Provide the (X, Y) coordinate of the cell's center where the given text is located.  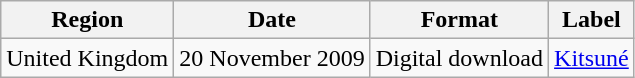
Region (88, 20)
Label (592, 20)
United Kingdom (88, 58)
Kitsuné (592, 58)
20 November 2009 (272, 58)
Format (459, 20)
Digital download (459, 58)
Date (272, 20)
